Identify which cell holds the provided text, then report its (X, Y) central coordinate. 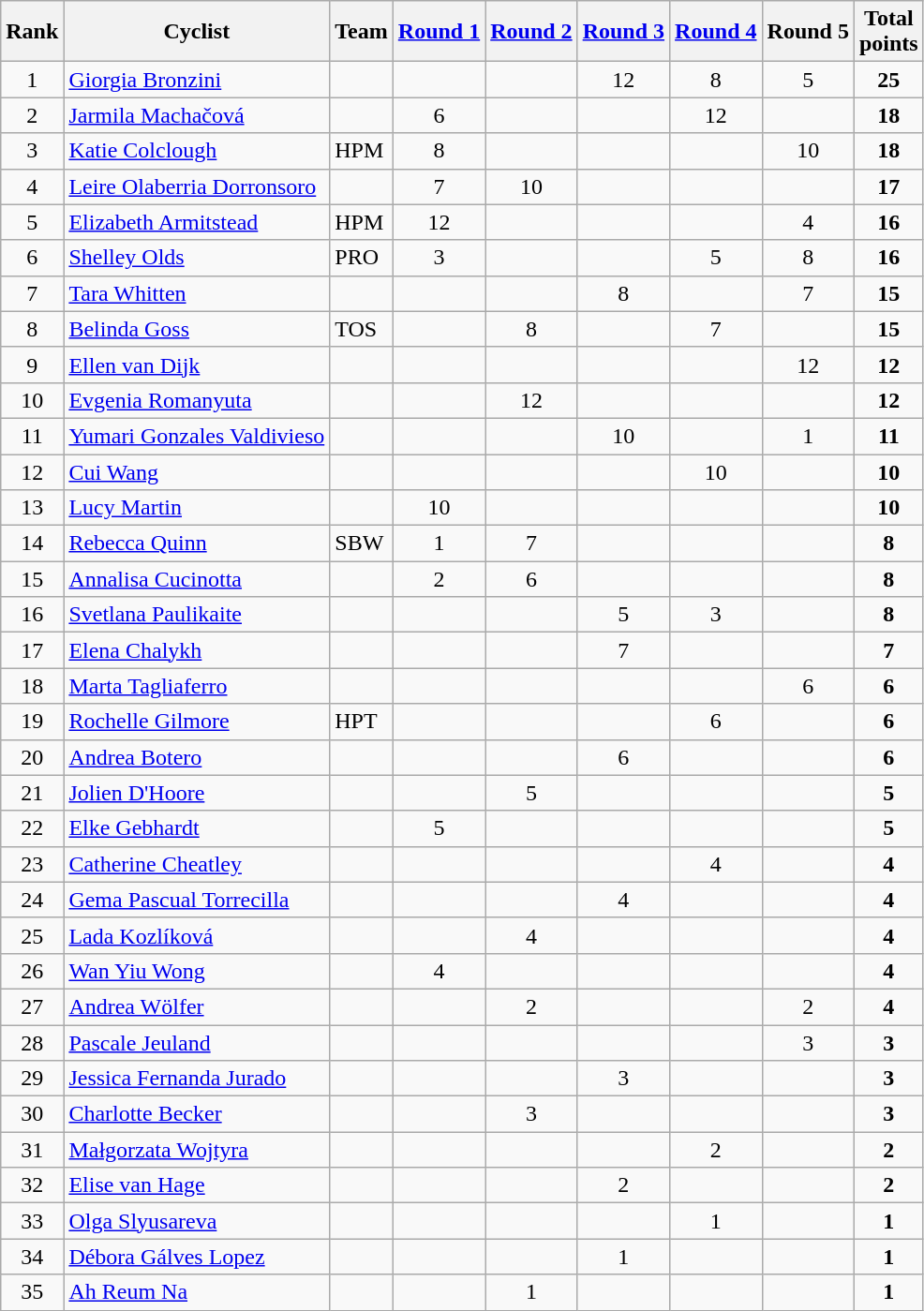
HPT (362, 722)
Elke Gebhardt (197, 828)
PRO (362, 258)
Rochelle Gilmore (197, 722)
Andrea Botero (197, 757)
Katie Colclough (197, 151)
Lada Kozlíková (197, 935)
Olga Slyusareva (197, 1221)
Round 3 (623, 32)
Round 1 (439, 32)
Jarmila Machačová (197, 115)
Débora Gálves Lopez (197, 1257)
Catherine Cheatley (197, 864)
31 (32, 1150)
26 (32, 971)
34 (32, 1257)
24 (32, 900)
21 (32, 793)
33 (32, 1221)
30 (32, 1114)
9 (32, 365)
Lucy Martin (197, 508)
Round 4 (716, 32)
Tara Whitten (197, 293)
Pascale Jeuland (197, 1043)
Jolien D'Hoore (197, 793)
Round 2 (531, 32)
Elena Chalykh (197, 650)
Yumari Gonzales Valdivieso (197, 436)
Ellen van Dijk (197, 365)
Wan Yiu Wong (197, 971)
SBW (362, 544)
Jessica Fernanda Jurado (197, 1079)
Evgenia Romanyuta (197, 400)
Ah Reum Na (197, 1292)
Rank (32, 32)
Belinda Goss (197, 329)
Marta Tagliaferro (197, 686)
14 (32, 544)
Rebecca Quinn (197, 544)
Team (362, 32)
28 (32, 1043)
Gema Pascual Torrecilla (197, 900)
32 (32, 1185)
20 (32, 757)
22 (32, 828)
23 (32, 864)
TOS (362, 329)
13 (32, 508)
Annalisa Cucinotta (197, 579)
Elizabeth Armitstead (197, 222)
Shelley Olds (197, 258)
Round 5 (808, 32)
29 (32, 1079)
Elise van Hage (197, 1185)
Giorgia Bronzini (197, 80)
Charlotte Becker (197, 1114)
Totalpoints (888, 32)
Cyclist (197, 32)
Małgorzata Wojtyra (197, 1150)
35 (32, 1292)
Svetlana Paulikaite (197, 615)
Andrea Wölfer (197, 1006)
19 (32, 722)
Leire Olaberria Dorronsoro (197, 186)
Cui Wang (197, 471)
27 (32, 1006)
